Output the (X, Y) coordinate of the center of the cell containing the given text.  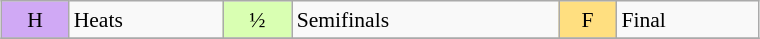
H (36, 20)
Heats (146, 20)
Semifinals (426, 20)
F (588, 20)
Final (687, 20)
½ (258, 20)
